Locate the cell with the specified text and output its [x, y] center coordinate. 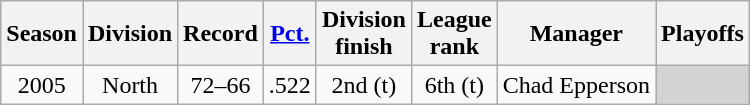
2nd (t) [364, 85]
Leaguerank [454, 34]
Divisionfinish [364, 34]
Season [42, 34]
Manager [576, 34]
6th (t) [454, 85]
2005 [42, 85]
Chad Epperson [576, 85]
Pct. [290, 34]
Playoffs [703, 34]
Record [221, 34]
72–66 [221, 85]
North [130, 85]
Division [130, 34]
.522 [290, 85]
